Output the (x, y) coordinate of the center of the cell containing the given text.  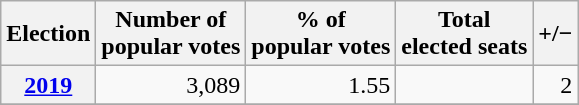
+/− (556, 34)
2 (556, 85)
Election (48, 34)
2019 (48, 85)
3,089 (171, 85)
1.55 (321, 85)
% ofpopular votes (321, 34)
Number ofpopular votes (171, 34)
Totalelected seats (464, 34)
